Find where the given text appears and provide that cell's center as [x, y] coordinate. 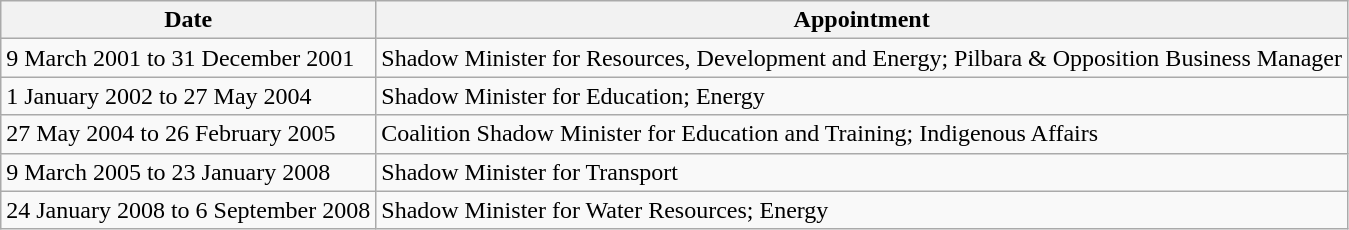
1 January 2002 to 27 May 2004 [188, 96]
Shadow Minister for Transport [862, 172]
Coalition Shadow Minister for Education and Training; Indigenous Affairs [862, 134]
9 March 2001 to 31 December 2001 [188, 58]
Appointment [862, 20]
9 March 2005 to 23 January 2008 [188, 172]
Shadow Minister for Water Resources; Energy [862, 210]
24 January 2008 to 6 September 2008 [188, 210]
27 May 2004 to 26 February 2005 [188, 134]
Shadow Minister for Resources, Development and Energy; Pilbara & Opposition Business Manager [862, 58]
Shadow Minister for Education; Energy [862, 96]
Date [188, 20]
